Identify which cell holds the provided text, then report its (X, Y) central coordinate. 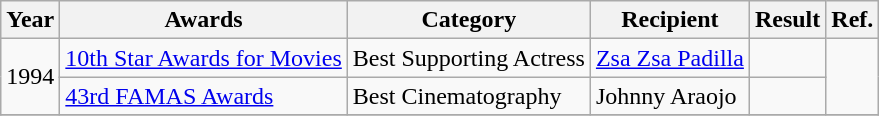
Year (30, 20)
10th Star Awards for Movies (204, 58)
Zsa Zsa Padilla (670, 58)
Best Cinematography (468, 96)
Awards (204, 20)
Ref. (852, 20)
Recipient (670, 20)
Category (468, 20)
1994 (30, 77)
Result (787, 20)
43rd FAMAS Awards (204, 96)
Johnny Araojo (670, 96)
Best Supporting Actress (468, 58)
